Search for the cell housing the specified text and yield its [X, Y] center coordinate. 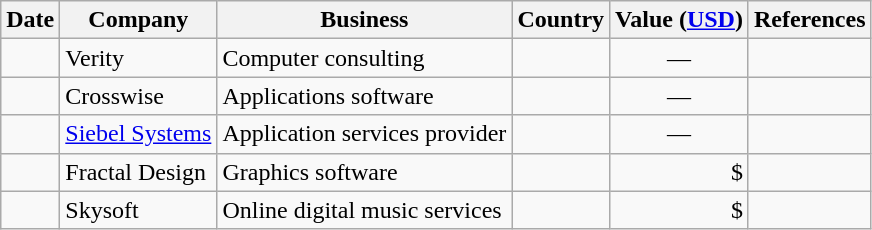
Applications software [364, 96]
Value (USD) [680, 20]
Verity [138, 58]
Siebel Systems [138, 134]
Business [364, 20]
Fractal Design [138, 172]
Date [30, 20]
Application services provider [364, 134]
Skysoft [138, 210]
Crosswise [138, 96]
Company [138, 20]
References [810, 20]
Computer consulting [364, 58]
Country [561, 20]
Online digital music services [364, 210]
Graphics software [364, 172]
